Detect which cell encompasses the target text, then output its [X, Y] center coordinate. 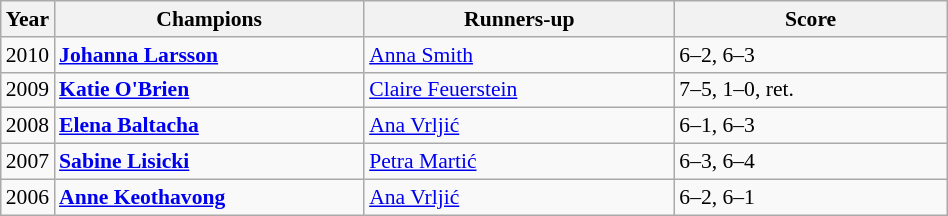
2009 [28, 90]
2006 [28, 197]
Johanna Larsson [209, 55]
Anne Keothavong [209, 197]
Runners-up [519, 19]
Sabine Lisicki [209, 162]
Anna Smith [519, 55]
Katie O'Brien [209, 90]
Elena Baltacha [209, 126]
7–5, 1–0, ret. [810, 90]
Year [28, 19]
Petra Martić [519, 162]
6–3, 6–4 [810, 162]
6–1, 6–3 [810, 126]
2008 [28, 126]
2007 [28, 162]
6–2, 6–1 [810, 197]
6–2, 6–3 [810, 55]
Champions [209, 19]
Score [810, 19]
Claire Feuerstein [519, 90]
2010 [28, 55]
